Detect which cell encompasses the target text, then output its [X, Y] center coordinate. 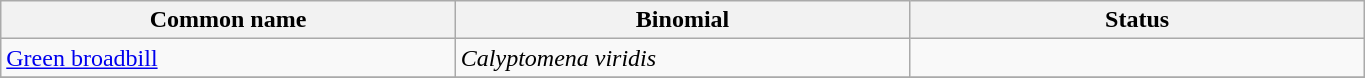
Binomial [682, 20]
Common name [228, 20]
Status [1138, 20]
Calyptomena viridis [682, 58]
Green broadbill [228, 58]
